Search for the cell housing the specified text and yield its (X, Y) center coordinate. 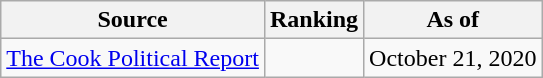
As of (453, 20)
October 21, 2020 (453, 58)
The Cook Political Report (133, 58)
Ranking (314, 20)
Source (133, 20)
